Provide the (X, Y) coordinate of the cell's center where the given text is located.  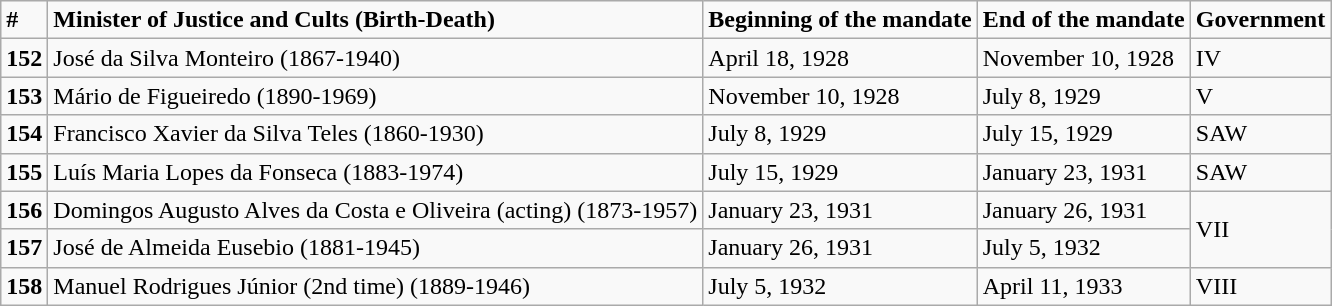
Government (1260, 20)
José da Silva Monteiro (1867-1940) (376, 58)
VII (1260, 229)
April 11, 1933 (1084, 286)
Beginning of the mandate (840, 20)
End of the mandate (1084, 20)
156 (24, 210)
153 (24, 96)
Minister of Justice and Cults (Birth-Death) (376, 20)
IV (1260, 58)
VIII (1260, 286)
158 (24, 286)
Mário de Figueiredo (1890-1969) (376, 96)
155 (24, 172)
152 (24, 58)
April 18, 1928 (840, 58)
José de Almeida Eusebio (1881-1945) (376, 248)
Domingos Augusto Alves da Costa e Oliveira (acting) (1873-1957) (376, 210)
# (24, 20)
154 (24, 134)
Luís Maria Lopes da Fonseca (1883-1974) (376, 172)
157 (24, 248)
Manuel Rodrigues Júnior (2nd time) (1889-1946) (376, 286)
Francisco Xavier da Silva Teles (1860-1930) (376, 134)
V (1260, 96)
